Return [x, y] of the center of cell containing provided text 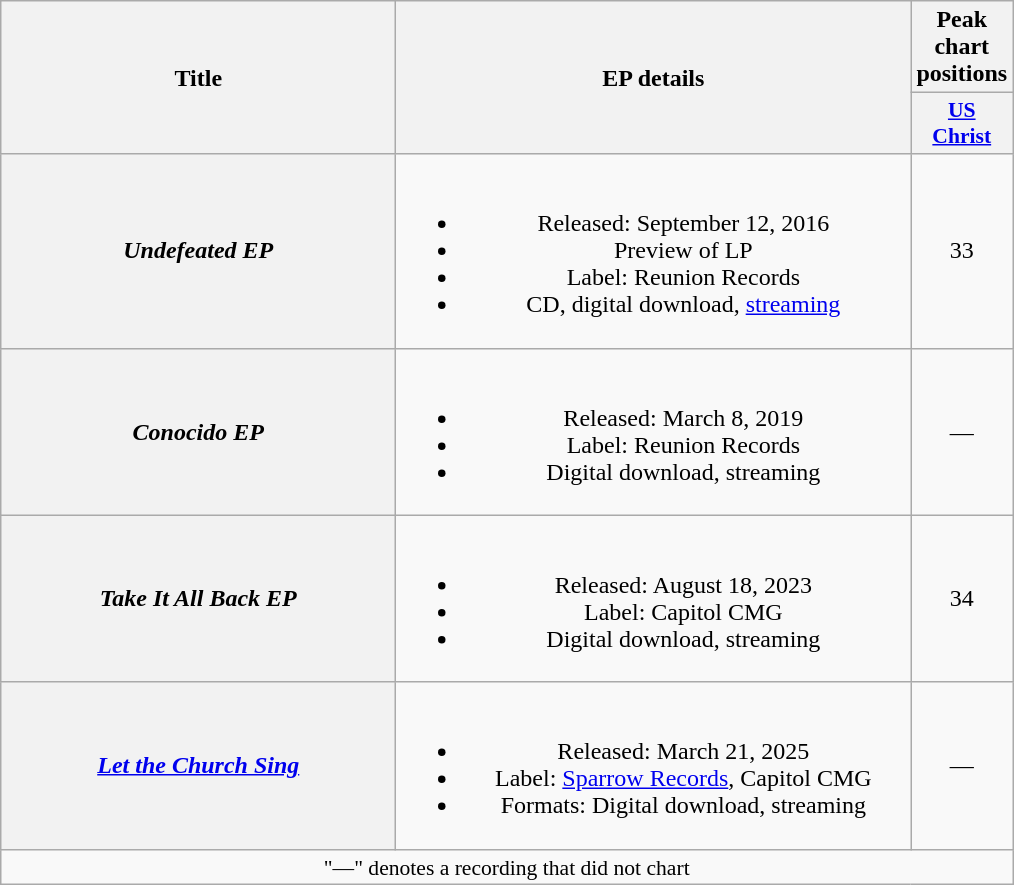
USChrist [962, 124]
Title [198, 78]
Peak chart positions [962, 47]
Released: August 18, 2023Label: Capitol CMGDigital download, streaming [654, 598]
Conocido EP [198, 432]
33 [962, 251]
Take It All Back EP [198, 598]
Let the Church Sing [198, 766]
Undefeated EP [198, 251]
Released: March 21, 2025Label: Sparrow Records, Capitol CMGFormats: Digital download, streaming [654, 766]
"—" denotes a recording that did not chart [507, 867]
Released: March 8, 2019Label: Reunion RecordsDigital download, streaming [654, 432]
EP details [654, 78]
Released: September 12, 2016Preview of LPLabel: Reunion RecordsCD, digital download, streaming [654, 251]
34 [962, 598]
